For the text-containing cell, return its midpoint in [X, Y] coordinate format. 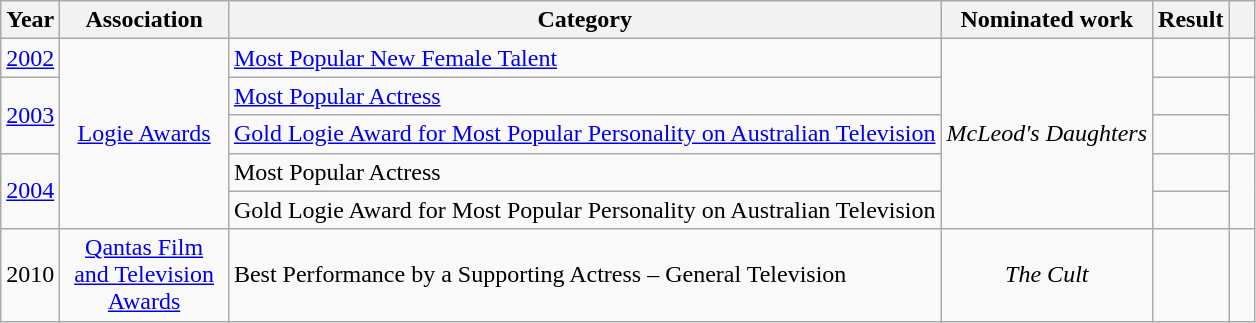
Logie Awards [144, 134]
2003 [30, 115]
The Cult [1047, 275]
Most Popular New Female Talent [584, 58]
Association [144, 20]
Result [1191, 20]
2004 [30, 191]
2010 [30, 275]
Best Performance by a Supporting Actress – General Television [584, 275]
Nominated work [1047, 20]
McLeod's Daughters [1047, 134]
Qantas Film and Television Awards [144, 275]
2002 [30, 58]
Category [584, 20]
Year [30, 20]
